From the cell containing the given text, extract its center point as (x, y) coordinate. 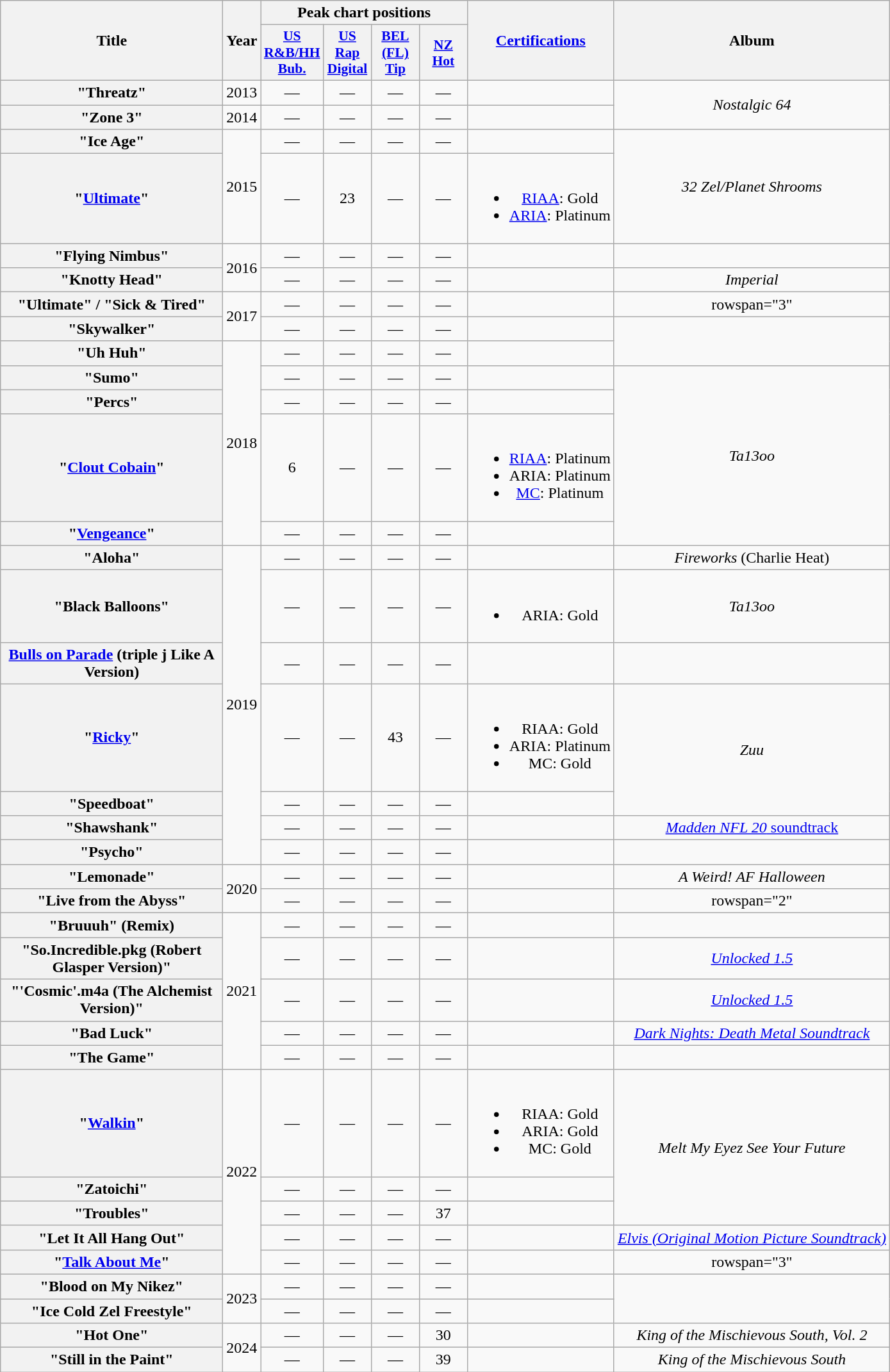
"Blood on My Nikez" (111, 1286)
"Zatoichi" (111, 1189)
2022 (242, 1171)
"Walkin" (111, 1123)
Fireworks (Charlie Heat) (752, 558)
RIAA: GoldARIA: GoldMC: Gold (541, 1123)
A Weird! AF Halloween (752, 877)
Zuu (752, 750)
King of the Mischievous South, Vol. 2 (752, 1335)
"Flying Nimbus" (111, 256)
"Zone 3" (111, 117)
ARIA: Gold (541, 606)
"Troubles" (111, 1213)
23 (347, 199)
Year (242, 41)
2016 (242, 268)
RIAA: GoldARIA: PlatinumMC: Gold (541, 737)
Nostalgic 64 (752, 104)
Dark Nights: Death Metal Soundtrack (752, 1033)
"Aloha" (111, 558)
"Knotty Head" (111, 280)
"'Cosmic'.m4a (The Alchemist Version)" (111, 1000)
2019 (242, 705)
USR&B/HHBub. (292, 53)
Peak chart positions (364, 13)
Elvis (Original Motion Picture Soundtrack) (752, 1237)
"Threatz" (111, 92)
6 (292, 468)
Melt My Eyez See Your Future (752, 1147)
"Let It All Hang Out" (111, 1237)
rowspan="2" (752, 901)
"Speedboat" (111, 803)
43 (395, 737)
"Ultimate" (111, 199)
32 Zel/Planet Shrooms (752, 186)
King of the Mischievous South (752, 1360)
Title (111, 41)
"So.Incredible.pkg (Robert Glasper Version)" (111, 959)
"Ultimate" / "Sick & Tired" (111, 304)
"Lemonade" (111, 877)
RIAA: GoldARIA: Platinum (541, 199)
30 (443, 1335)
USRapDigital (347, 53)
"Percs" (111, 402)
"The Game" (111, 1057)
2024 (242, 1348)
2018 (242, 443)
"Black Balloons" (111, 606)
"Bruuuh" (Remix) (111, 925)
"Psycho" (111, 852)
"Sumo" (111, 377)
37 (443, 1213)
Bulls on Parade (triple j Like A Version) (111, 663)
Certifications (541, 41)
2013 (242, 92)
"Clout Cobain" (111, 468)
"Talk About Me" (111, 1262)
2015 (242, 186)
2020 (242, 889)
Album (752, 41)
"Uh Huh" (111, 353)
"Vengeance" (111, 533)
"Ice Age" (111, 142)
"Hot One" (111, 1335)
Imperial (752, 280)
2021 (242, 991)
"Ricky" (111, 737)
"Bad Luck" (111, 1033)
BEL(FL)Tip (395, 53)
2017 (242, 317)
"Ice Cold Zel Freestyle" (111, 1310)
2014 (242, 117)
RIAA: PlatinumARIA: PlatinumMC: Platinum (541, 468)
"Still in the Paint" (111, 1360)
"Shawshank" (111, 828)
39 (443, 1360)
2023 (242, 1298)
NZHot (443, 53)
"Live from the Abyss" (111, 901)
"Skywalker" (111, 329)
Madden NFL 20 soundtrack (752, 828)
